Return the [X, Y] coordinate for the center point of the cell that contains the specified text.  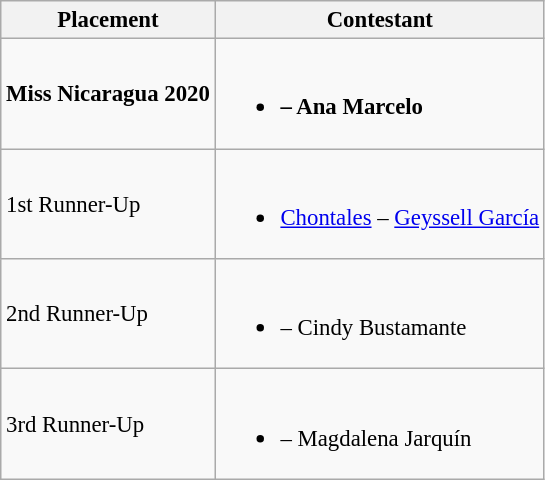
2nd Runner-Up [108, 314]
– Cindy Bustamante [380, 314]
Placement [108, 20]
Chontales – Geyssell García [380, 204]
– Ana Marcelo [380, 94]
Miss Nicaragua 2020 [108, 94]
3rd Runner-Up [108, 424]
– Magdalena Jarquín [380, 424]
1st Runner-Up [108, 204]
Contestant [380, 20]
